Capture the cell that displays the provided text and extract its [X, Y] central coordinate. 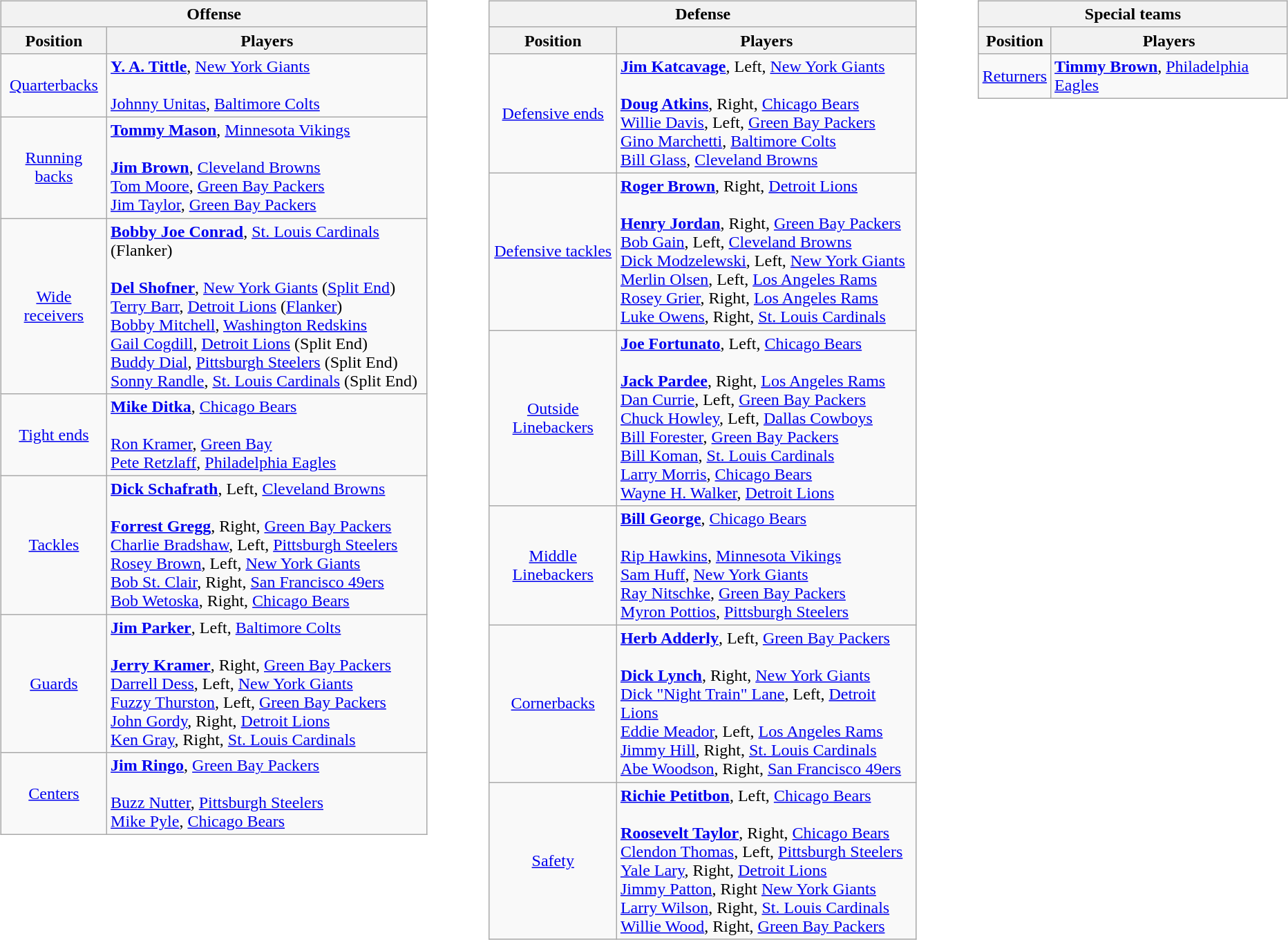
Defensive tackles [553, 252]
Safety [553, 861]
Special teams [1133, 14]
Jim Ringo, Green Bay PackersBuzz Nutter, Pittsburgh Steelers Mike Pyle, Chicago Bears [267, 793]
Outside Linebackers [553, 418]
Timmy Brown, Philadelphia Eagles [1169, 76]
Offense [214, 14]
Running backs [54, 167]
Middle Linebackers [553, 565]
Guards [54, 684]
Tommy Mason, Minnesota VikingsJim Brown, Cleveland Browns Tom Moore, Green Bay Packers Jim Taylor, Green Bay Packers [267, 167]
Tackles [54, 545]
Tight ends [54, 435]
Wide receivers [54, 306]
Defense [703, 14]
Centers [54, 793]
Quarterbacks [54, 85]
Cornerbacks [553, 704]
Returners [1014, 76]
Y. A. Tittle, New York Giants Johnny Unitas, Baltimore Colts [267, 85]
Defensive ends [553, 113]
Mike Ditka, Chicago BearsRon Kramer, Green Bay Pete Retzlaff, Philadelphia Eagles [267, 435]
